Return (x, y) of the center of cell containing provided text 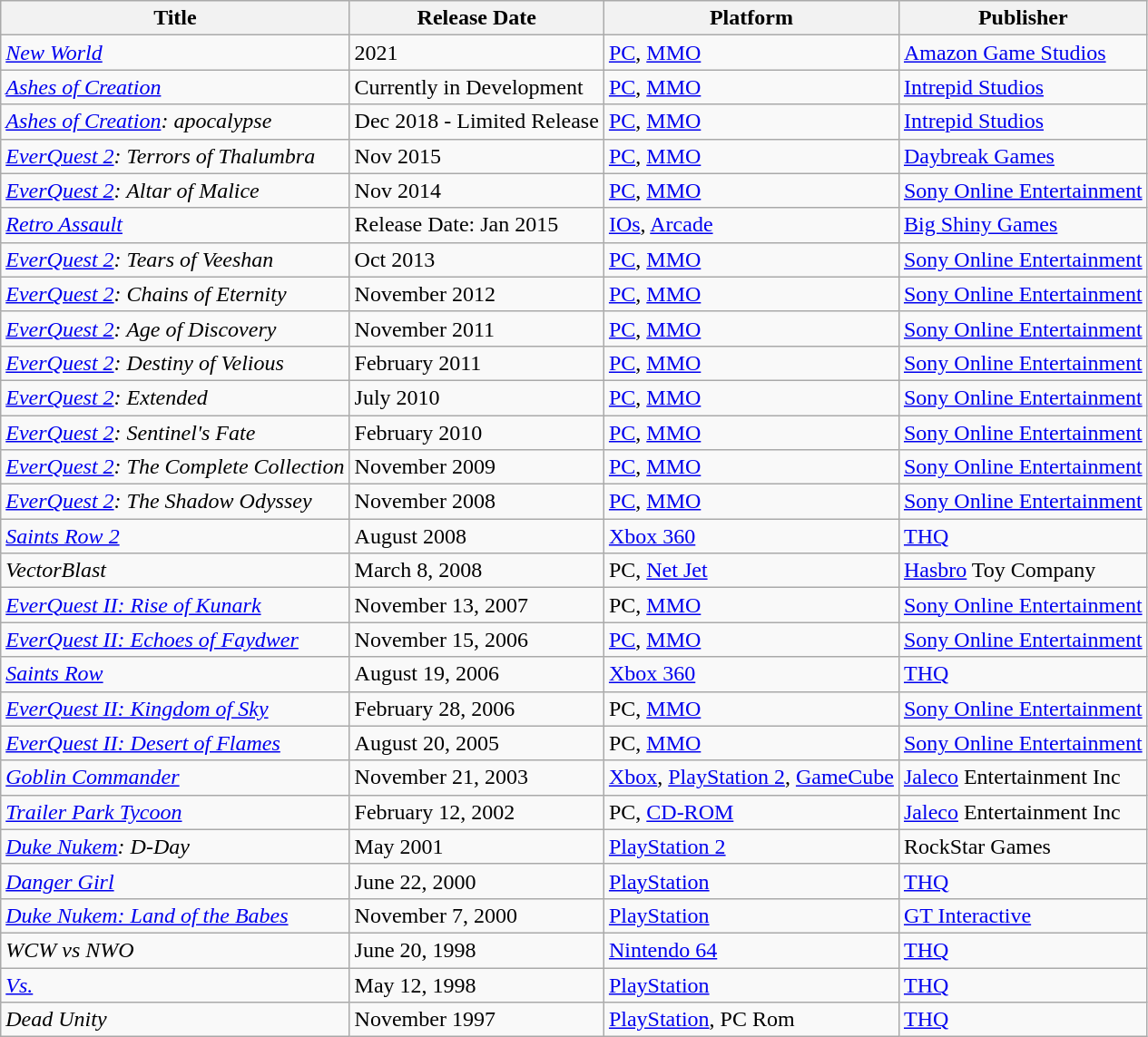
November 2011 (476, 328)
PC, Net Jet (751, 571)
EverQuest 2: Terrors of Thalumbra (175, 156)
EverQuest 2: The Complete Collection (175, 467)
May 2001 (476, 846)
Dec 2018 - Limited Release (476, 122)
March 8, 2008 (476, 571)
August 19, 2006 (476, 674)
EverQuest 2: Extended (175, 397)
Ashes of Creation: apocalypse (175, 122)
EverQuest 2: The Shadow Odyssey (175, 502)
PC, CD-ROM (751, 812)
Big Shiny Games (1023, 225)
IOs, Arcade (751, 225)
November 21, 2003 (476, 778)
July 2010 (476, 397)
Daybreak Games (1023, 156)
Saints Row 2 (175, 536)
EverQuest 2: Sentinel's Fate (175, 433)
Danger Girl (175, 881)
November 13, 2007 (476, 605)
EverQuest II: Rise of Kunark (175, 605)
Retro Assault (175, 225)
Oct 2013 (476, 259)
August 2008 (476, 536)
February 12, 2002 (476, 812)
Release Date: Jan 2015 (476, 225)
Hasbro Toy Company (1023, 571)
Saints Row (175, 674)
November 1997 (476, 1020)
Duke Nukem: Land of the Babes (175, 915)
Xbox, PlayStation 2, GameCube (751, 778)
June 20, 1998 (476, 950)
Trailer Park Tycoon (175, 812)
June 22, 2000 (476, 881)
Dead Unity (175, 1020)
February 28, 2006 (476, 709)
RockStar Games (1023, 846)
Nov 2015 (476, 156)
Platform (751, 18)
Amazon Game Studios (1023, 53)
EverQuest 2: Age of Discovery (175, 328)
PlayStation 2 (751, 846)
May 12, 1998 (476, 984)
November 15, 2006 (476, 640)
November 2009 (476, 467)
EverQuest 2: Chains of Eternity (175, 294)
EverQuest II: Desert of Flames (175, 743)
Duke Nukem: D-Day (175, 846)
Title (175, 18)
PlayStation, PC Rom (751, 1020)
EverQuest II: Echoes of Faydwer (175, 640)
Ashes of Creation (175, 87)
EverQuest II: Kingdom of Sky (175, 709)
February 2011 (476, 363)
Nintendo 64 (751, 950)
Currently in Development (476, 87)
Release Date (476, 18)
GT Interactive (1023, 915)
Publisher (1023, 18)
August 20, 2005 (476, 743)
EverQuest 2: Tears of Veeshan (175, 259)
Vs. (175, 984)
November 7, 2000 (476, 915)
WCW vs NWO (175, 950)
November 2008 (476, 502)
November 2012 (476, 294)
Goblin Commander (175, 778)
Nov 2014 (476, 191)
EverQuest 2: Destiny of Velious (175, 363)
VectorBlast (175, 571)
New World (175, 53)
2021 (476, 53)
EverQuest 2: Altar of Malice (175, 191)
February 2010 (476, 433)
